Determine the [X, Y] coordinate at the center of the cell enclosing the given text.  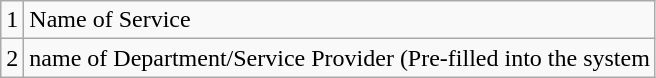
2 [12, 58]
name of Department/Service Provider (Pre-filled into the system [340, 58]
Name of Service [340, 20]
1 [12, 20]
